Extract the (x, y) coordinate from the center of the cell holding the provided text.  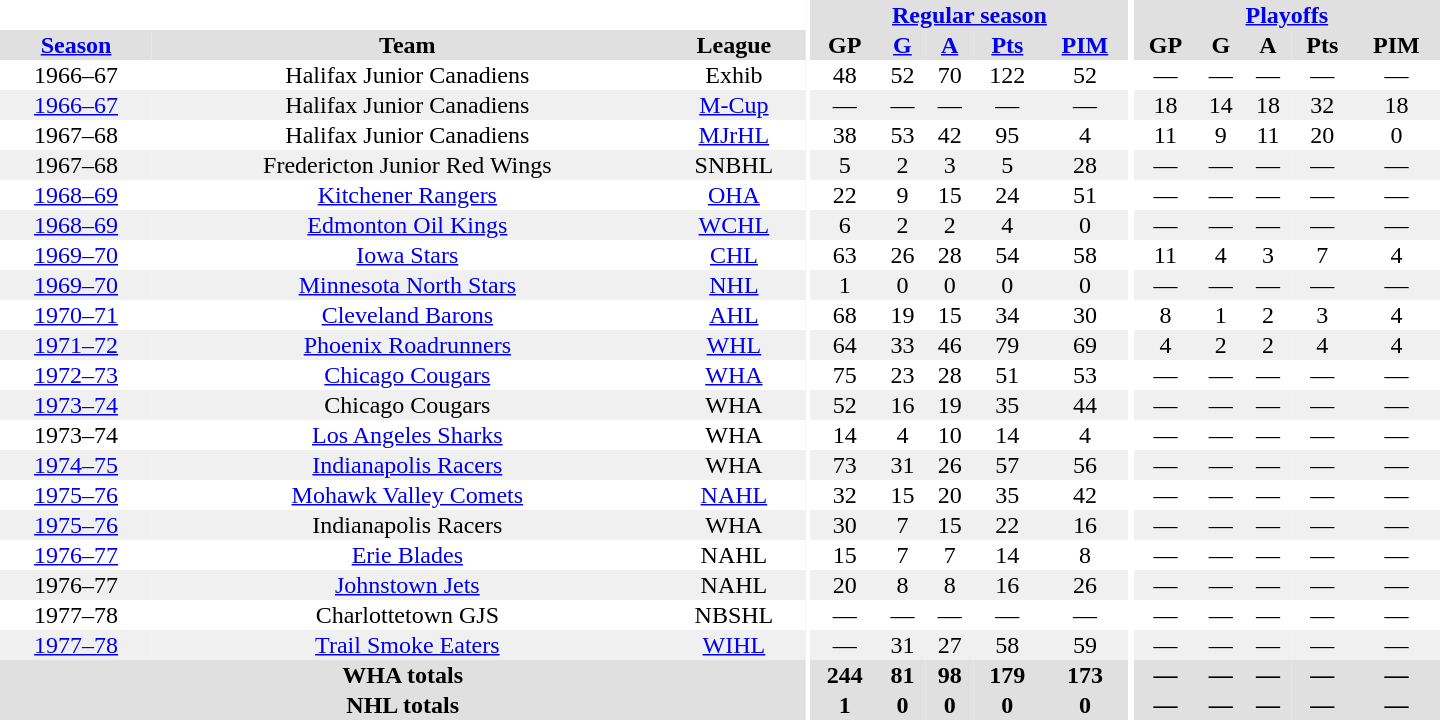
1971–72 (76, 345)
MJrHL (734, 135)
244 (845, 675)
Minnesota North Stars (407, 285)
Regular season (970, 15)
122 (1007, 75)
SNBHL (734, 165)
League (734, 45)
33 (902, 345)
OHA (734, 195)
73 (845, 465)
Edmonton Oil Kings (407, 225)
57 (1007, 465)
69 (1084, 345)
79 (1007, 345)
NHL (734, 285)
59 (1084, 645)
Playoffs (1287, 15)
1972–73 (76, 375)
64 (845, 345)
Phoenix Roadrunners (407, 345)
Mohawk Valley Comets (407, 495)
27 (950, 645)
179 (1007, 675)
Johnstown Jets (407, 585)
46 (950, 345)
Season (76, 45)
173 (1084, 675)
Erie Blades (407, 555)
38 (845, 135)
NHL totals (402, 705)
Fredericton Junior Red Wings (407, 165)
WIHL (734, 645)
63 (845, 255)
1970–71 (76, 315)
CHL (734, 255)
Trail Smoke Eaters (407, 645)
54 (1007, 255)
70 (950, 75)
48 (845, 75)
56 (1084, 465)
Cleveland Barons (407, 315)
6 (845, 225)
Iowa Stars (407, 255)
81 (902, 675)
10 (950, 435)
M-Cup (734, 105)
68 (845, 315)
Los Angeles Sharks (407, 435)
Kitchener Rangers (407, 195)
WCHL (734, 225)
24 (1007, 195)
34 (1007, 315)
NBSHL (734, 615)
Team (407, 45)
Exhib (734, 75)
1974–75 (76, 465)
44 (1084, 405)
98 (950, 675)
95 (1007, 135)
75 (845, 375)
AHL (734, 315)
WHL (734, 345)
Charlottetown GJS (407, 615)
23 (902, 375)
WHA totals (402, 675)
